For the text-containing cell, return its midpoint in [x, y] coordinate format. 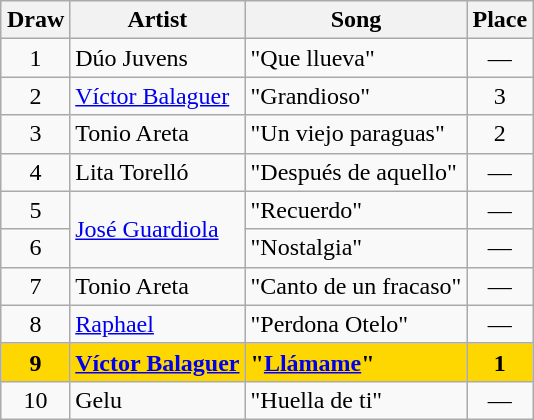
"Canto de un fracaso" [356, 286]
"Grandioso" [356, 96]
9 [35, 362]
Artist [158, 20]
"Llámame" [356, 362]
"Un viejo paraguas" [356, 134]
"Después de aquello" [356, 172]
Dúo Juvens [158, 58]
Lita Torelló [158, 172]
"Perdona Otelo" [356, 324]
"Nostalgia" [356, 248]
6 [35, 248]
Place [500, 20]
10 [35, 400]
5 [35, 210]
José Guardiola [158, 229]
7 [35, 286]
"Huella de ti" [356, 400]
8 [35, 324]
Song [356, 20]
4 [35, 172]
"Que llueva" [356, 58]
Draw [35, 20]
Gelu [158, 400]
"Recuerdo" [356, 210]
Raphael [158, 324]
